Pinpoint the cell where the given text exists, returning its (x, y) midpoint coordinate. 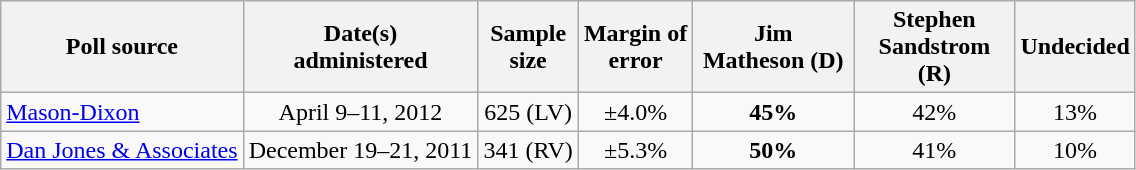
April 9–11, 2012 (360, 112)
41% (934, 150)
±4.0% (635, 112)
625 (LV) (528, 112)
Date(s)administered (360, 47)
13% (1075, 112)
Poll source (122, 47)
45% (774, 112)
42% (934, 112)
Undecided (1075, 47)
Mason-Dixon (122, 112)
341 (RV) (528, 150)
50% (774, 150)
December 19–21, 2011 (360, 150)
±5.3% (635, 150)
Samplesize (528, 47)
Dan Jones & Associates (122, 150)
StephenSandstrom (R) (934, 47)
10% (1075, 150)
Margin of error (635, 47)
JimMatheson (D) (774, 47)
